Capture the cell that displays the provided text and extract its [X, Y] central coordinate. 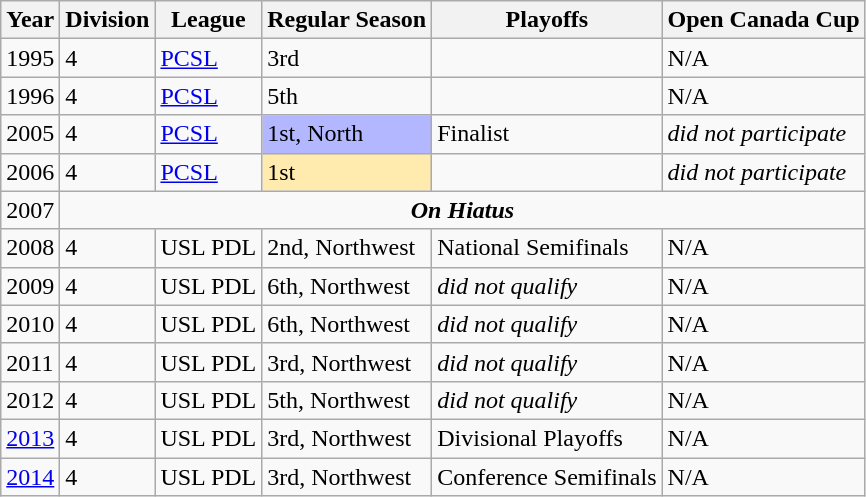
2007 [30, 210]
2012 [30, 400]
Open Canada Cup [764, 20]
Division [108, 20]
1st, North [347, 134]
2005 [30, 134]
5th [347, 96]
2006 [30, 172]
5th, Northwest [347, 400]
1st [347, 172]
Divisional Playoffs [547, 438]
Playoffs [547, 20]
2nd, Northwest [347, 248]
Year [30, 20]
1995 [30, 58]
2010 [30, 324]
Regular Season [347, 20]
2009 [30, 286]
National Semifinals [547, 248]
3rd [347, 58]
League [208, 20]
2013 [30, 438]
Conference Semifinals [547, 477]
On Hiatus [462, 210]
2011 [30, 362]
2014 [30, 477]
Finalist [547, 134]
1996 [30, 96]
2008 [30, 248]
